Determine the (x, y) coordinate at the center of the cell enclosing the given text.  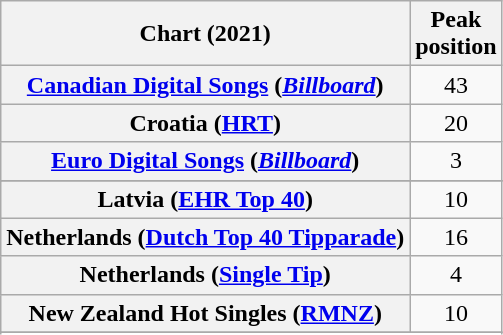
20 (456, 123)
16 (456, 237)
Netherlands (Single Tip) (206, 275)
Netherlands (Dutch Top 40 Tipparade) (206, 237)
Chart (2021) (206, 34)
Euro Digital Songs (Billboard) (206, 161)
New Zealand Hot Singles (RMNZ) (206, 313)
43 (456, 85)
3 (456, 161)
Canadian Digital Songs (Billboard) (206, 85)
4 (456, 275)
Croatia (HRT) (206, 123)
Latvia (EHR Top 40) (206, 199)
Peakposition (456, 34)
